For the text-containing cell, return its midpoint in [x, y] coordinate format. 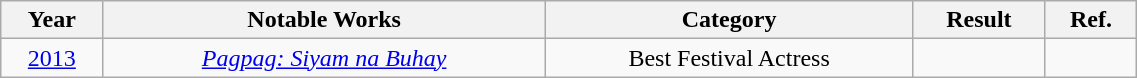
Best Festival Actress [729, 58]
Ref. [1091, 20]
2013 [52, 58]
Notable Works [324, 20]
Category [729, 20]
Pagpag: Siyam na Buhay [324, 58]
Year [52, 20]
Result [979, 20]
